Search for the cell housing the specified text and yield its [x, y] center coordinate. 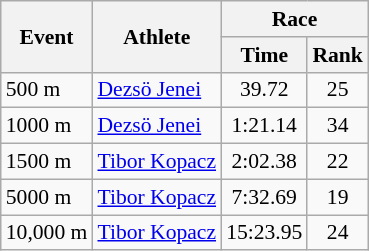
Rank [338, 55]
1000 m [47, 126]
22 [338, 162]
7:32.69 [264, 197]
15:23.95 [264, 233]
25 [338, 90]
34 [338, 126]
24 [338, 233]
Time [264, 55]
10,000 m [47, 233]
2:02.38 [264, 162]
39.72 [264, 90]
5000 m [47, 197]
1500 m [47, 162]
Event [47, 36]
19 [338, 197]
Race [294, 19]
500 m [47, 90]
1:21.14 [264, 126]
Athlete [156, 36]
